Locate the cell with the specified text and output its (X, Y) center coordinate. 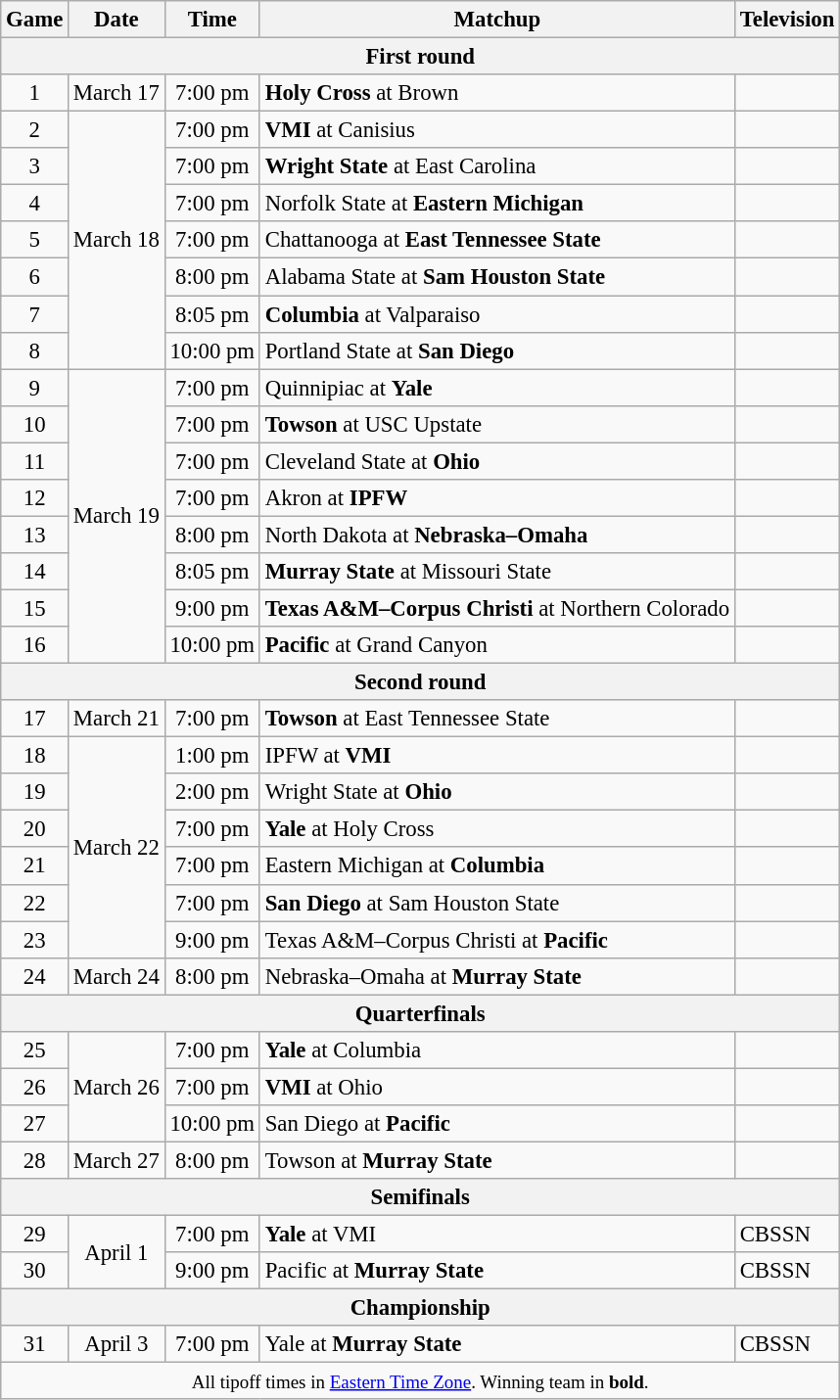
17 (35, 719)
Championship (421, 1308)
San Diego at Pacific (497, 1124)
3 (35, 166)
Date (117, 20)
VMI at Ohio (497, 1087)
30 (35, 1271)
Nebraska–Omaha at Murray State (497, 976)
Eastern Michigan at Columbia (497, 866)
12 (35, 498)
28 (35, 1160)
7 (35, 314)
21 (35, 866)
March 27 (117, 1160)
Quinnipiac at Yale (497, 388)
Yale at Murray State (497, 1344)
1 (35, 93)
First round (421, 57)
All tipoff times in Eastern Time Zone. Winning team in bold. (421, 1381)
26 (35, 1087)
Wright State at East Carolina (497, 166)
Portland State at San Diego (497, 350)
San Diego at Sam Houston State (497, 903)
Towson at East Tennessee State (497, 719)
2 (35, 130)
IPFW at VMI (497, 756)
1:00 pm (211, 756)
Semifinals (421, 1197)
5 (35, 240)
2:00 pm (211, 792)
18 (35, 756)
April 3 (117, 1344)
Yale at Columbia (497, 1050)
Second round (421, 682)
15 (35, 608)
13 (35, 535)
Texas A&M–Corpus Christi at Northern Colorado (497, 608)
March 18 (117, 241)
Towson at USC Upstate (497, 424)
10 (35, 424)
31 (35, 1344)
March 19 (117, 517)
Wright State at Ohio (497, 792)
Chattanooga at East Tennessee State (497, 240)
9 (35, 388)
Television (787, 20)
VMI at Canisius (497, 130)
29 (35, 1235)
Alabama State at Sam Houston State (497, 277)
8 (35, 350)
Pacific at Grand Canyon (497, 645)
Pacific at Murray State (497, 1271)
North Dakota at Nebraska–Omaha (497, 535)
Norfolk State at Eastern Michigan (497, 204)
Towson at Murray State (497, 1160)
11 (35, 461)
March 21 (117, 719)
27 (35, 1124)
Yale at Holy Cross (497, 829)
Akron at IPFW (497, 498)
24 (35, 976)
Matchup (497, 20)
16 (35, 645)
Texas A&M–Corpus Christi at Pacific (497, 940)
Time (211, 20)
23 (35, 940)
April 1 (117, 1253)
Game (35, 20)
Columbia at Valparaiso (497, 314)
March 24 (117, 976)
20 (35, 829)
Quarterfinals (421, 1013)
Cleveland State at Ohio (497, 461)
Yale at VMI (497, 1235)
19 (35, 792)
March 26 (117, 1087)
Holy Cross at Brown (497, 93)
March 17 (117, 93)
14 (35, 572)
Murray State at Missouri State (497, 572)
March 22 (117, 848)
22 (35, 903)
25 (35, 1050)
6 (35, 277)
4 (35, 204)
